Return [X, Y] of the center of cell containing provided text 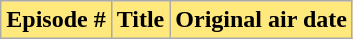
Title [140, 20]
Original air date [262, 20]
Episode # [56, 20]
